Locate the cell with the specified text and output its [X, Y] center coordinate. 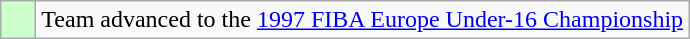
Team advanced to the 1997 FIBA Europe Under-16 Championship [362, 20]
